For the text-containing cell, return its midpoint in [X, Y] coordinate format. 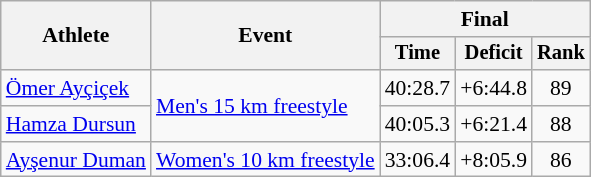
+6:21.4 [494, 124]
Men's 15 km freestyle [266, 106]
Deficit [494, 54]
Final [485, 19]
40:05.3 [418, 124]
Hamza Dursun [76, 124]
Athlete [76, 36]
Time [418, 54]
Rank [561, 54]
Ömer Ayçiçek [76, 88]
Event [266, 36]
40:28.7 [418, 88]
88 [561, 124]
+6:44.8 [494, 88]
89 [561, 88]
